Return the (x, y) coordinate for the center point of the cell that contains the specified text.  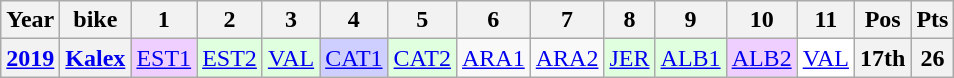
ALB2 (762, 58)
2 (230, 20)
2019 (30, 58)
Pts (932, 20)
9 (690, 20)
4 (354, 20)
ARA2 (567, 58)
Pos (882, 20)
Year (30, 20)
6 (493, 20)
7 (567, 20)
1 (164, 20)
CAT1 (354, 58)
26 (932, 58)
ARA1 (493, 58)
11 (826, 20)
5 (422, 20)
8 (630, 20)
Kalex (96, 58)
EST2 (230, 58)
CAT2 (422, 58)
10 (762, 20)
ALB1 (690, 58)
17th (882, 58)
3 (290, 20)
JER (630, 58)
EST1 (164, 58)
bike (96, 20)
